Extract the [x, y] coordinate from the center of the cell holding the provided text.  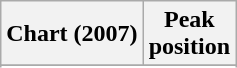
Chart (2007) [72, 34]
Peakposition [189, 34]
